Search for the cell housing the specified text and yield its [x, y] center coordinate. 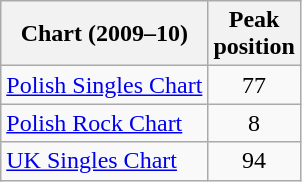
Polish Singles Chart [104, 85]
94 [254, 161]
8 [254, 123]
77 [254, 85]
Peakposition [254, 34]
Chart (2009–10) [104, 34]
UK Singles Chart [104, 161]
Polish Rock Chart [104, 123]
